From the cell containing the given text, extract its center point as (X, Y) coordinate. 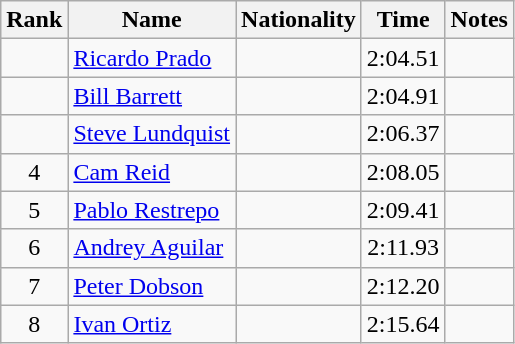
2:11.93 (403, 248)
2:04.51 (403, 58)
2:12.20 (403, 286)
Notes (479, 20)
2:15.64 (403, 324)
4 (34, 172)
2:06.37 (403, 134)
Rank (34, 20)
7 (34, 286)
Pablo Restrepo (152, 210)
Name (152, 20)
2:08.05 (403, 172)
Ivan Ortiz (152, 324)
Ricardo Prado (152, 58)
Peter Dobson (152, 286)
Cam Reid (152, 172)
6 (34, 248)
Steve Lundquist (152, 134)
Andrey Aguilar (152, 248)
Time (403, 20)
5 (34, 210)
2:04.91 (403, 96)
8 (34, 324)
Nationality (299, 20)
Bill Barrett (152, 96)
2:09.41 (403, 210)
